From the cell containing the given text, extract its center point as [X, Y] coordinate. 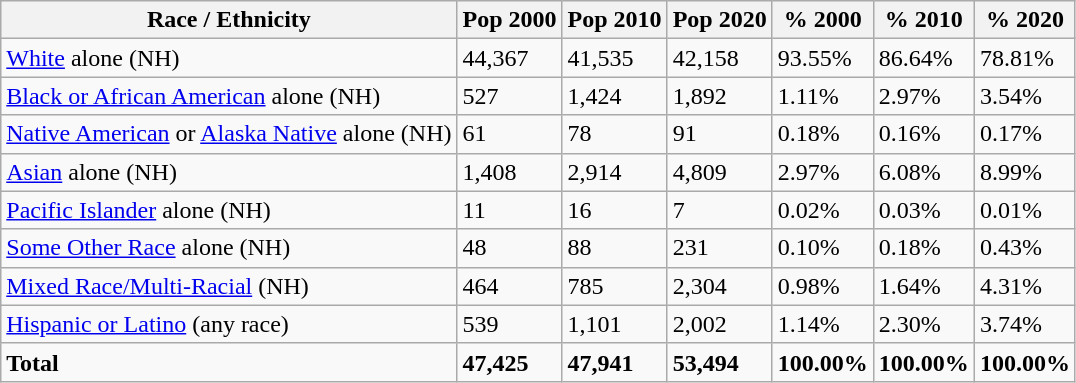
0.98% [822, 286]
Native American or Alaska Native alone (NH) [229, 134]
41,535 [614, 58]
3.54% [1024, 96]
Hispanic or Latino (any race) [229, 324]
Black or African American alone (NH) [229, 96]
4.31% [1024, 286]
0.10% [822, 248]
47,941 [614, 362]
0.02% [822, 210]
1,101 [614, 324]
91 [720, 134]
8.99% [1024, 172]
0.17% [1024, 134]
Total [229, 362]
1,408 [510, 172]
11 [510, 210]
4,809 [720, 172]
0.01% [1024, 210]
1,892 [720, 96]
86.64% [924, 58]
88 [614, 248]
53,494 [720, 362]
1.64% [924, 286]
0.03% [924, 210]
527 [510, 96]
% 2010 [924, 20]
1,424 [614, 96]
0.16% [924, 134]
2,002 [720, 324]
78.81% [1024, 58]
1.14% [822, 324]
2.30% [924, 324]
2,914 [614, 172]
464 [510, 286]
White alone (NH) [229, 58]
0.43% [1024, 248]
42,158 [720, 58]
47,425 [510, 362]
1.11% [822, 96]
78 [614, 134]
61 [510, 134]
231 [720, 248]
48 [510, 248]
Pop 2000 [510, 20]
539 [510, 324]
Pop 2010 [614, 20]
3.74% [1024, 324]
7 [720, 210]
16 [614, 210]
Race / Ethnicity [229, 20]
% 2020 [1024, 20]
% 2000 [822, 20]
Pop 2020 [720, 20]
Some Other Race alone (NH) [229, 248]
2,304 [720, 286]
785 [614, 286]
Pacific Islander alone (NH) [229, 210]
93.55% [822, 58]
6.08% [924, 172]
44,367 [510, 58]
Asian alone (NH) [229, 172]
Mixed Race/Multi-Racial (NH) [229, 286]
